Return the [X, Y] coordinate for the center point of the cell that contains the specified text.  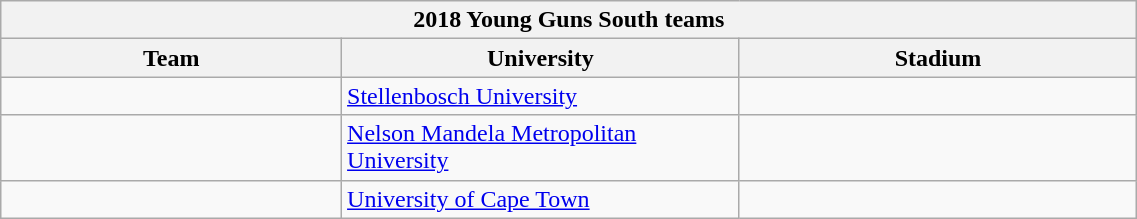
Stadium [938, 58]
Team [172, 58]
University [541, 58]
2018 Young Guns South teams [569, 20]
Nelson Mandela Metropolitan University [541, 148]
University of Cape Town [541, 199]
Stellenbosch University [541, 96]
